Locate the cell with the specified text and output its [x, y] center coordinate. 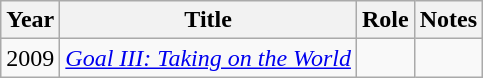
Notes [448, 20]
Title [208, 20]
Goal III: Taking on the World [208, 58]
Role [385, 20]
2009 [30, 58]
Year [30, 20]
